For the text-containing cell, return its midpoint in (X, Y) coordinate format. 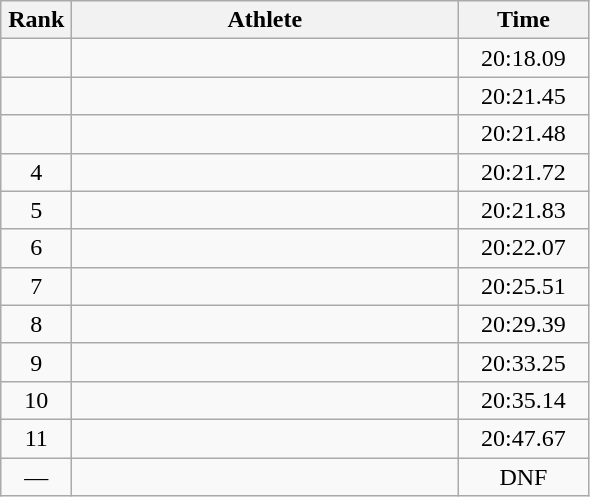
Athlete (265, 20)
8 (36, 324)
6 (36, 248)
20:22.07 (524, 248)
11 (36, 438)
20:21.72 (524, 172)
10 (36, 400)
9 (36, 362)
7 (36, 286)
20:18.09 (524, 58)
20:21.45 (524, 96)
5 (36, 210)
Time (524, 20)
20:33.25 (524, 362)
— (36, 477)
20:47.67 (524, 438)
20:25.51 (524, 286)
4 (36, 172)
DNF (524, 477)
20:21.48 (524, 134)
Rank (36, 20)
20:21.83 (524, 210)
20:29.39 (524, 324)
20:35.14 (524, 400)
